Identify which cell holds the provided text, then report its (x, y) central coordinate. 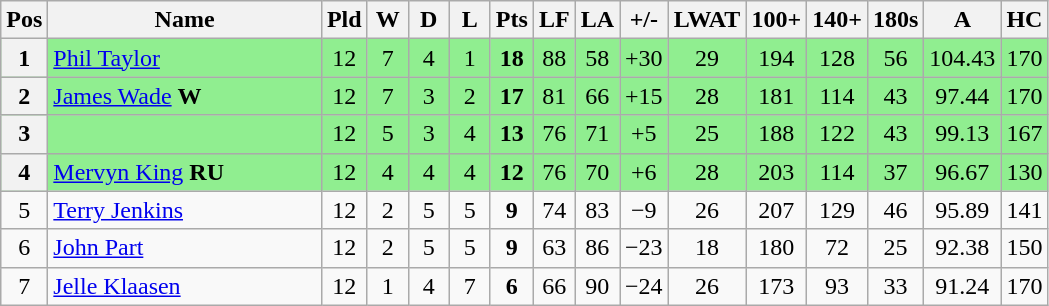
88 (554, 58)
17 (512, 96)
122 (838, 134)
A (962, 20)
91.24 (962, 286)
LF (554, 20)
140+ (838, 20)
95.89 (962, 210)
37 (895, 172)
96.67 (962, 172)
James Wade W (185, 96)
90 (597, 286)
81 (554, 96)
188 (776, 134)
+30 (644, 58)
46 (895, 210)
−23 (644, 248)
99.13 (962, 134)
29 (707, 58)
Jelle Klaasen (185, 286)
+/- (644, 20)
203 (776, 172)
97.44 (962, 96)
58 (597, 58)
130 (1024, 172)
Terry Jenkins (185, 210)
+6 (644, 172)
D (428, 20)
L (470, 20)
John Part (185, 248)
72 (838, 248)
194 (776, 58)
129 (838, 210)
63 (554, 248)
Mervyn King RU (185, 172)
74 (554, 210)
+15 (644, 96)
LWAT (707, 20)
HC (1024, 20)
150 (1024, 248)
Pos (24, 20)
128 (838, 58)
+5 (644, 134)
W (388, 20)
Pld (344, 20)
Name (185, 20)
207 (776, 210)
71 (597, 134)
Phil Taylor (185, 58)
180s (895, 20)
Pts (512, 20)
100+ (776, 20)
83 (597, 210)
92.38 (962, 248)
56 (895, 58)
33 (895, 286)
LA (597, 20)
167 (1024, 134)
181 (776, 96)
104.43 (962, 58)
−24 (644, 286)
86 (597, 248)
70 (597, 172)
93 (838, 286)
180 (776, 248)
173 (776, 286)
141 (1024, 210)
13 (512, 134)
−9 (644, 210)
